Determine the (x, y) coordinate at the center of the cell enclosing the given text.  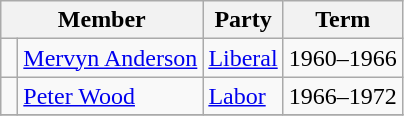
Liberal (243, 58)
Term (342, 20)
Peter Wood (110, 96)
Member (102, 20)
Mervyn Anderson (110, 58)
1966–1972 (342, 96)
Party (243, 20)
1960–1966 (342, 58)
Labor (243, 96)
